Capture the cell that displays the provided text and extract its [x, y] central coordinate. 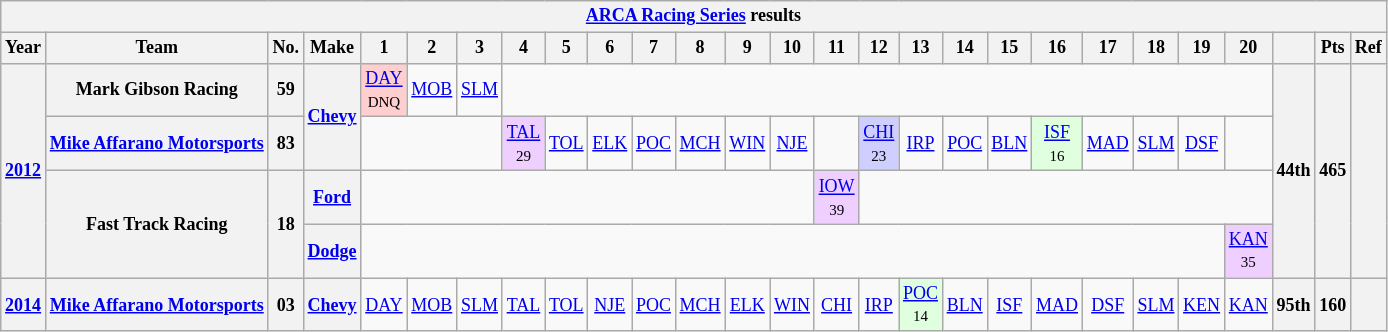
ARCA Racing Series results [694, 16]
KEN [1202, 305]
15 [1010, 48]
160 [1333, 305]
KAN [1248, 305]
CHI [836, 305]
465 [1333, 170]
CHI23 [879, 144]
10 [792, 48]
TAL29 [523, 144]
03 [286, 305]
17 [1108, 48]
95th [1294, 305]
DAY [384, 305]
12 [879, 48]
44th [1294, 170]
9 [748, 48]
19 [1202, 48]
14 [964, 48]
Mark Gibson Racing [156, 90]
Pts [1333, 48]
Team [156, 48]
TAL [523, 305]
6 [610, 48]
Dodge [332, 251]
No. [286, 48]
Ford [332, 197]
Make [332, 48]
Year [24, 48]
2012 [24, 170]
DAYDNQ [384, 90]
3 [480, 48]
20 [1248, 48]
8 [700, 48]
83 [286, 144]
13 [921, 48]
ISF16 [1058, 144]
Fast Track Racing [156, 224]
4 [523, 48]
11 [836, 48]
POC14 [921, 305]
2 [432, 48]
1 [384, 48]
16 [1058, 48]
IOW39 [836, 197]
2014 [24, 305]
Ref [1368, 48]
ISF [1010, 305]
KAN35 [1248, 251]
5 [566, 48]
7 [654, 48]
59 [286, 90]
